Capture the cell that displays the provided text and extract its (X, Y) central coordinate. 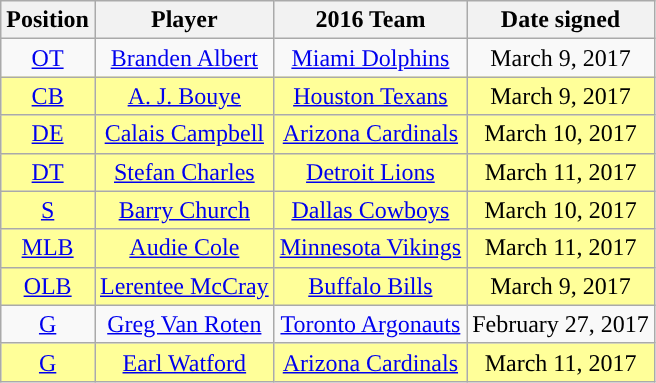
MLB (48, 248)
Position (48, 20)
DT (48, 172)
February 27, 2017 (561, 324)
Audie Cole (184, 248)
2016 Team (370, 20)
Detroit Lions (370, 172)
Date signed (561, 20)
Buffalo Bills (370, 286)
CB (48, 96)
Barry Church (184, 210)
Greg Van Roten (184, 324)
OT (48, 58)
S (48, 210)
Toronto Argonauts (370, 324)
Miami Dolphins (370, 58)
Branden Albert (184, 58)
OLB (48, 286)
Calais Campbell (184, 134)
Dallas Cowboys (370, 210)
Minnesota Vikings (370, 248)
DE (48, 134)
Houston Texans (370, 96)
A. J. Bouye (184, 96)
Player (184, 20)
Earl Watford (184, 362)
Stefan Charles (184, 172)
Lerentee McCray (184, 286)
